Determine the [x, y] coordinate at the center of the cell enclosing the given text.  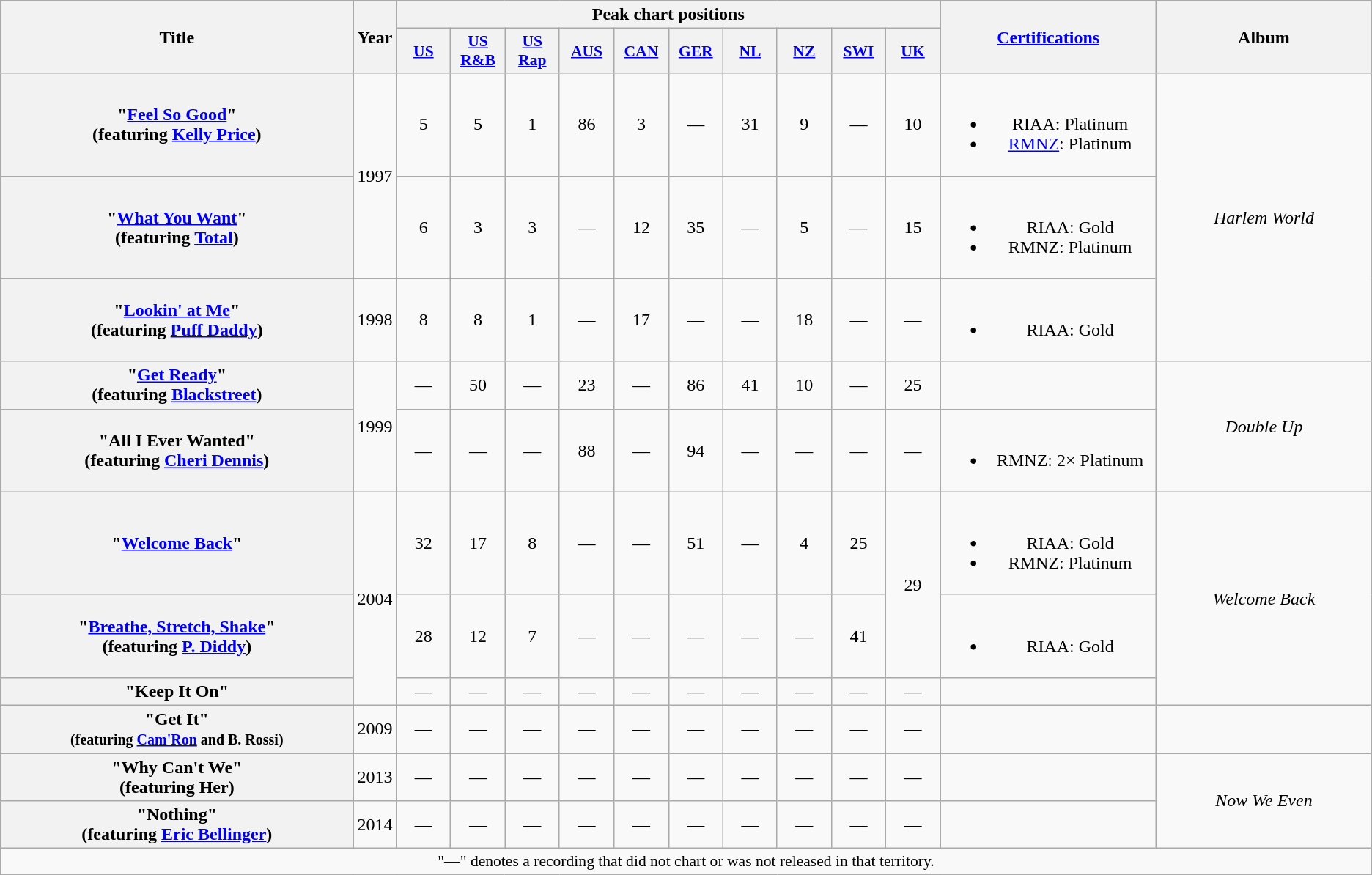
50 [478, 385]
18 [804, 320]
1997 [375, 176]
2014 [375, 825]
Harlem World [1264, 217]
Double Up [1264, 427]
Peak chart positions [668, 15]
UK [913, 51]
9 [804, 125]
2004 [375, 598]
2009 [375, 728]
Certifications [1048, 37]
AUS [586, 51]
SWI [858, 51]
"Breathe, Stretch, Shake"(featuring P. Diddy) [177, 636]
"Lookin' at Me"(featuring Puff Daddy) [177, 320]
"Feel So Good"(featuring Kelly Price) [177, 125]
23 [586, 385]
"What You Want"(featuring Total) [177, 227]
Welcome Back [1264, 598]
NZ [804, 51]
"Why Can't We"(featuring Her) [177, 777]
"Get It"(featuring Cam'Ron and B. Rossi) [177, 728]
7 [532, 636]
94 [696, 450]
35 [696, 227]
USR&B [478, 51]
RIAA: PlatinumRMNZ: Platinum [1048, 125]
Album [1264, 37]
"Welcome Back" [177, 543]
Title [177, 37]
1998 [375, 320]
NL [750, 51]
4 [804, 543]
"—" denotes a recording that did not chart or was not released in that territory. [686, 862]
28 [424, 636]
31 [750, 125]
88 [586, 450]
1999 [375, 427]
US [424, 51]
"All I Ever Wanted"(featuring Cheri Dennis) [177, 450]
15 [913, 227]
Now We Even [1264, 801]
RMNZ: 2× Platinum [1048, 450]
51 [696, 543]
GER [696, 51]
2013 [375, 777]
Year [375, 37]
29 [913, 585]
"Nothing"(featuring Eric Bellinger) [177, 825]
USRap [532, 51]
"Get Ready"(featuring Blackstreet) [177, 385]
"Keep It On" [177, 691]
6 [424, 227]
32 [424, 543]
CAN [641, 51]
